Extract the (x, y) coordinate from the center of the cell holding the provided text.  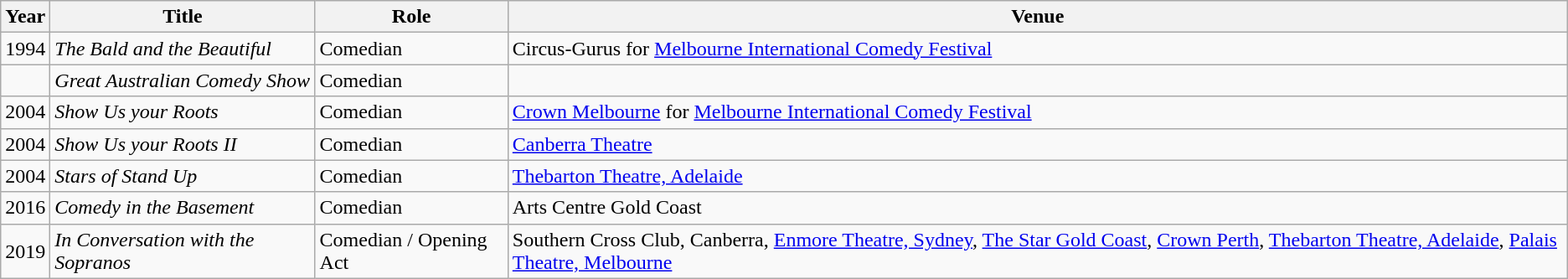
Arts Centre Gold Coast (1037, 208)
Comedy in the Basement (183, 208)
Southern Cross Club, Canberra, Enmore Theatre, Sydney, The Star Gold Coast, Crown Perth, Thebarton Theatre, Adelaide, Palais Theatre, Melbourne (1037, 251)
Venue (1037, 17)
Comedian / Opening Act (411, 251)
Year (25, 17)
Show Us your Roots II (183, 144)
Crown Melbourne for Melbourne International Comedy Festival (1037, 112)
2019 (25, 251)
Circus-Gurus for Melbourne International Comedy Festival (1037, 49)
In Conversation with the Sopranos (183, 251)
Role (411, 17)
Stars of Stand Up (183, 176)
Great Australian Comedy Show (183, 80)
2016 (25, 208)
Show Us your Roots (183, 112)
Thebarton Theatre, Adelaide (1037, 176)
Title (183, 17)
Canberra Theatre (1037, 144)
1994 (25, 49)
The Bald and the Beautiful (183, 49)
